For the text-containing cell, return its midpoint in [x, y] coordinate format. 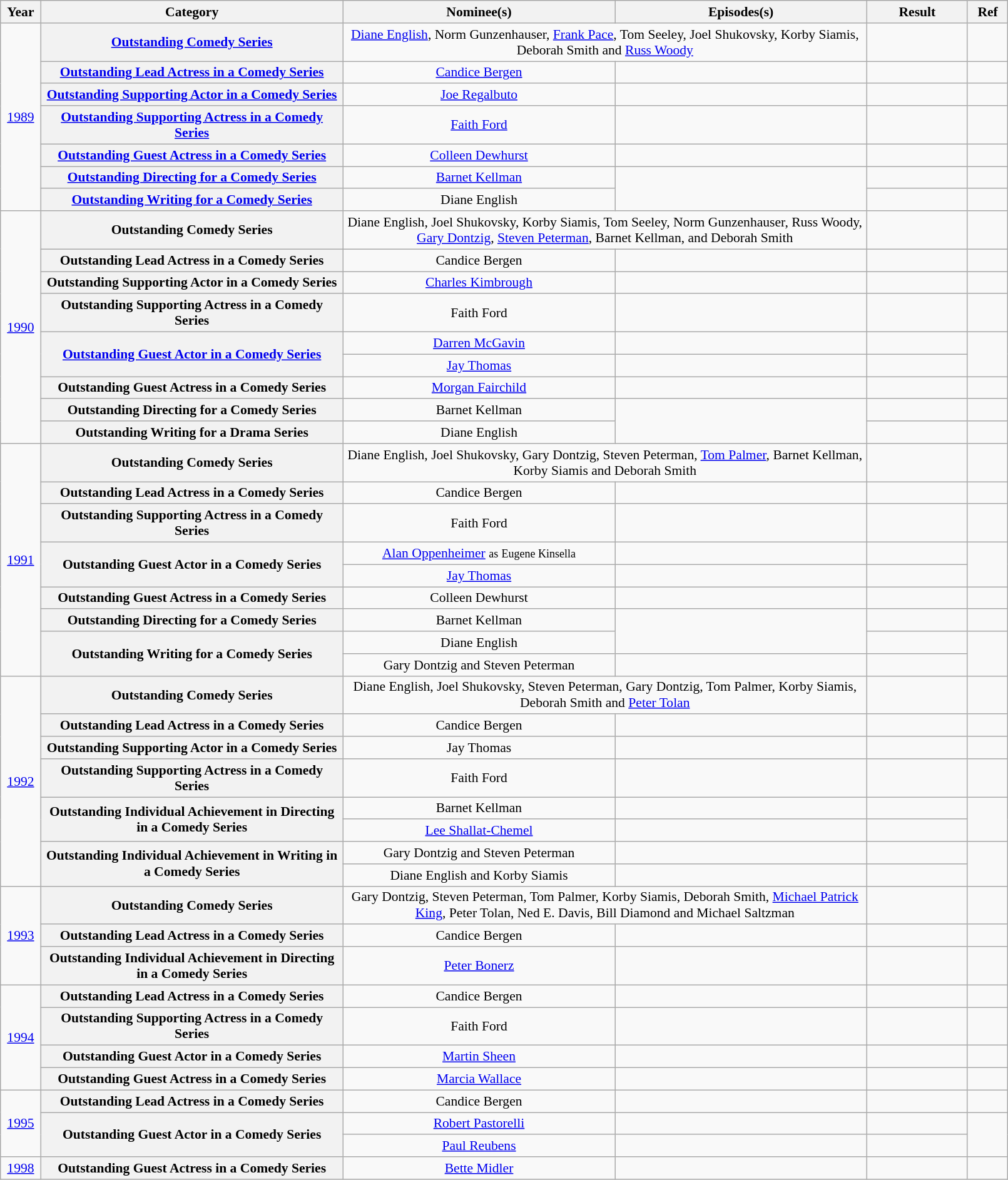
Outstanding Individual Achievement in Writing in a Comedy Series [191, 863]
1992 [21, 781]
1994 [21, 1037]
1993 [21, 935]
Diane English, Norm Gunzenhauser, Frank Pace, Tom Seeley, Joel Shukovsky, Korby Siamis, Deborah Smith and Russ Woody [604, 43]
Diane English, Joel Shukovsky, Steven Peterman, Gary Dontzig, Tom Palmer, Korby Siamis, Deborah Smith and Peter Tolan [604, 694]
Martin Sheen [479, 1057]
1991 [21, 560]
Peter Bonerz [479, 966]
1990 [21, 327]
Diane English and Korby Siamis [479, 875]
Ref [987, 12]
Lee Shallat-Chemel [479, 831]
Nominee(s) [479, 12]
Marcia Wallace [479, 1079]
Outstanding Writing for a Drama Series [191, 432]
Robert Pastorelli [479, 1124]
Year [21, 12]
Darren McGavin [479, 343]
1998 [21, 1168]
Morgan Fairchild [479, 388]
Joe Regalbuto [479, 95]
Charles Kimbrough [479, 283]
Diane English, Joel Shukovsky, Gary Dontzig, Steven Peterman, Tom Palmer, Barnet Kellman, Korby Siamis and Deborah Smith [604, 463]
Alan Oppenheimer as Eugene Kinsella [479, 554]
Episodes(s) [741, 12]
1995 [21, 1124]
Bette Midler [479, 1168]
Category [191, 12]
1989 [21, 117]
Paul Reubens [479, 1146]
Result [917, 12]
